Determine the [x, y] coordinate at the center of the cell enclosing the given text.  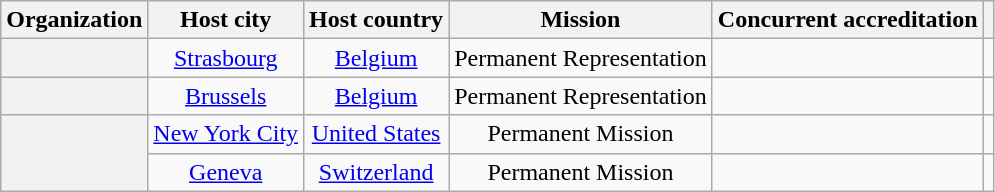
Mission [581, 20]
Organization [74, 20]
Concurrent accreditation [848, 20]
New York City [226, 134]
United States [376, 134]
Host city [226, 20]
Host country [376, 20]
Geneva [226, 172]
Brussels [226, 96]
Switzerland [376, 172]
Strasbourg [226, 58]
